Detect which cell encompasses the target text, then output its (X, Y) center coordinate. 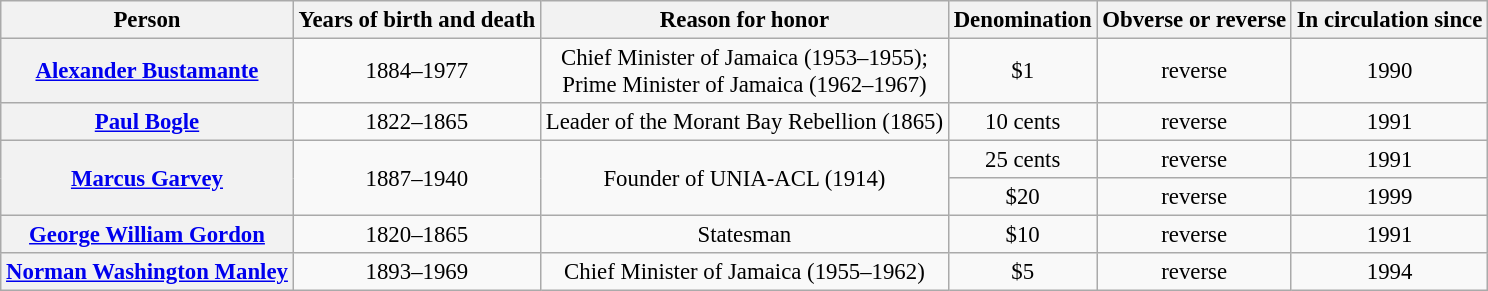
Years of birth and death (416, 20)
Marcus Garvey (147, 178)
1887–1940 (416, 178)
1820–1865 (416, 235)
$1 (1022, 72)
Founder of UNIA-ACL (1914) (744, 178)
Paul Bogle (147, 122)
Statesman (744, 235)
Leader of the Morant Bay Rebellion (1865) (744, 122)
$10 (1022, 235)
Reason for honor (744, 20)
In circulation since (1389, 20)
1999 (1389, 197)
Person (147, 20)
Obverse or reverse (1194, 20)
1822–1865 (416, 122)
1990 (1389, 72)
25 cents (1022, 160)
10 cents (1022, 122)
$20 (1022, 197)
Denomination (1022, 20)
1884–1977 (416, 72)
Alexander Bustamante (147, 72)
George William Gordon (147, 235)
Chief Minister of Jamaica (1953–1955);Prime Minister of Jamaica (1962–1967) (744, 72)
